Locate the cell with the specified text and output its [x, y] center coordinate. 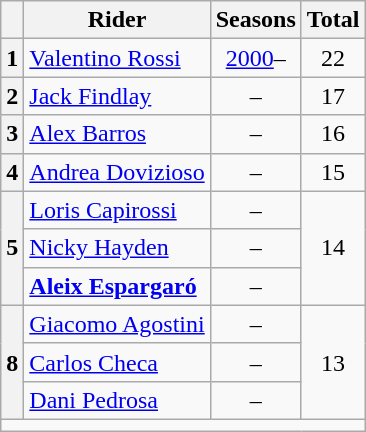
15 [333, 172]
Carlos Checa [117, 362]
14 [333, 248]
17 [333, 96]
1 [12, 58]
2000– [256, 58]
Rider [117, 20]
Aleix Espargaró [117, 286]
Loris Capirossi [117, 210]
16 [333, 134]
Valentino Rossi [117, 58]
22 [333, 58]
Nicky Hayden [117, 248]
2 [12, 96]
4 [12, 172]
3 [12, 134]
Giacomo Agostini [117, 324]
Seasons [256, 20]
13 [333, 362]
8 [12, 362]
Jack Findlay [117, 96]
Alex Barros [117, 134]
5 [12, 248]
Andrea Dovizioso [117, 172]
Dani Pedrosa [117, 400]
Total [333, 20]
